For the text-containing cell, return its midpoint in [X, Y] coordinate format. 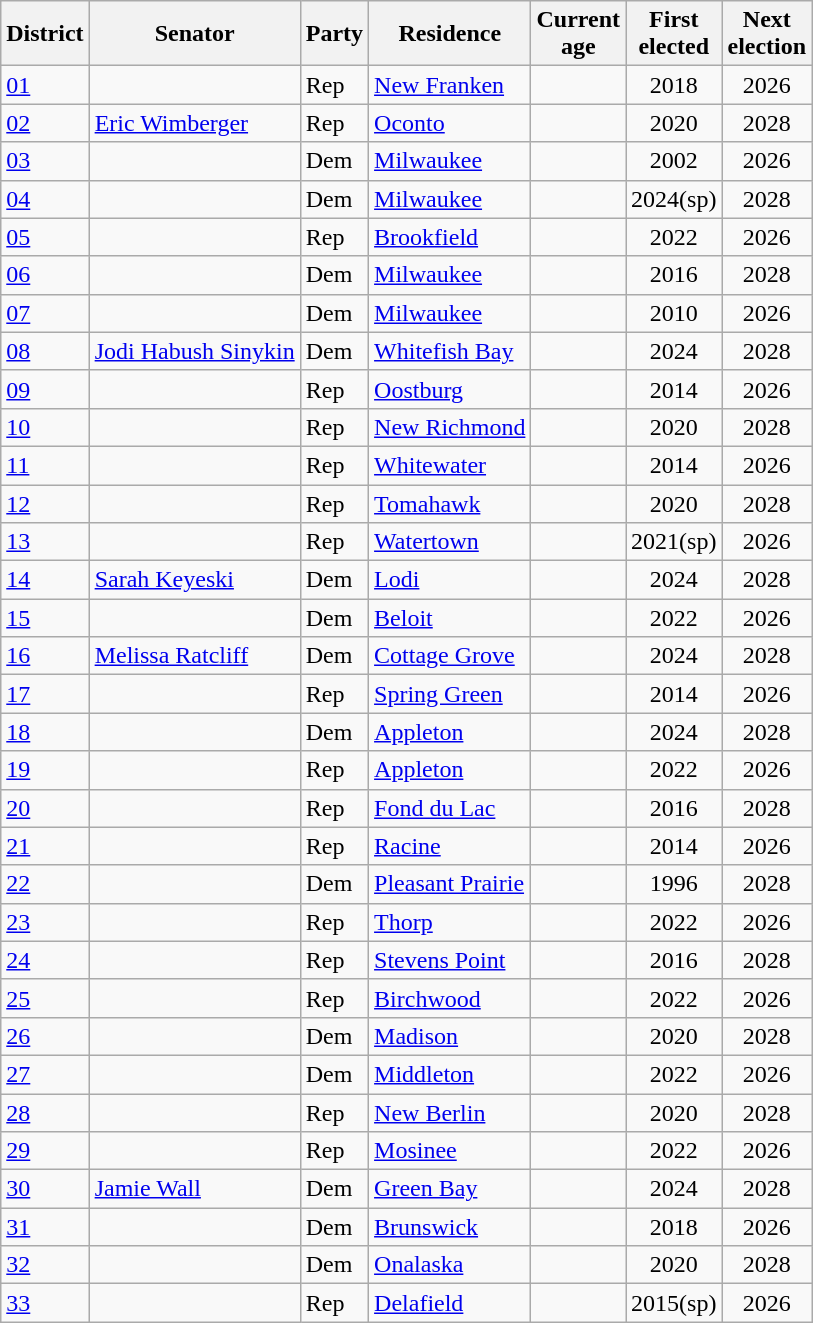
Racine [450, 846]
District [45, 34]
Tomahawk [450, 503]
16 [45, 656]
Nextelection [767, 34]
Jodi Habush Sinykin [194, 351]
Currentage [578, 34]
2024(sp) [674, 199]
Birchwood [450, 998]
Residence [450, 34]
23 [45, 922]
Cottage Grove [450, 656]
21 [45, 846]
11 [45, 465]
08 [45, 351]
Thorp [450, 922]
33 [45, 1303]
01 [45, 85]
28 [45, 1113]
Watertown [450, 542]
17 [45, 694]
12 [45, 503]
Onalaska [450, 1265]
Madison [450, 1036]
29 [45, 1151]
20 [45, 808]
Delafield [450, 1303]
06 [45, 275]
Jamie Wall [194, 1189]
31 [45, 1227]
2021(sp) [674, 542]
2002 [674, 161]
Lodi [450, 580]
2010 [674, 313]
15 [45, 618]
19 [45, 770]
Middleton [450, 1074]
14 [45, 580]
New Franken [450, 85]
New Berlin [450, 1113]
26 [45, 1036]
Oostburg [450, 389]
Eric Wimberger [194, 123]
2015(sp) [674, 1303]
30 [45, 1189]
32 [45, 1265]
24 [45, 960]
Senator [194, 34]
Fond du Lac [450, 808]
27 [45, 1074]
07 [45, 313]
Melissa Ratcliff [194, 656]
Oconto [450, 123]
02 [45, 123]
Firstelected [674, 34]
Beloit [450, 618]
Pleasant Prairie [450, 884]
Mosinee [450, 1151]
22 [45, 884]
Spring Green [450, 694]
Green Bay [450, 1189]
25 [45, 998]
Brookfield [450, 237]
Whitewater [450, 465]
1996 [674, 884]
Party [334, 34]
New Richmond [450, 427]
03 [45, 161]
10 [45, 427]
Brunswick [450, 1227]
04 [45, 199]
09 [45, 389]
Whitefish Bay [450, 351]
13 [45, 542]
18 [45, 732]
Sarah Keyeski [194, 580]
05 [45, 237]
Stevens Point [450, 960]
